Extract the [X, Y] coordinate from the center of the cell holding the provided text.  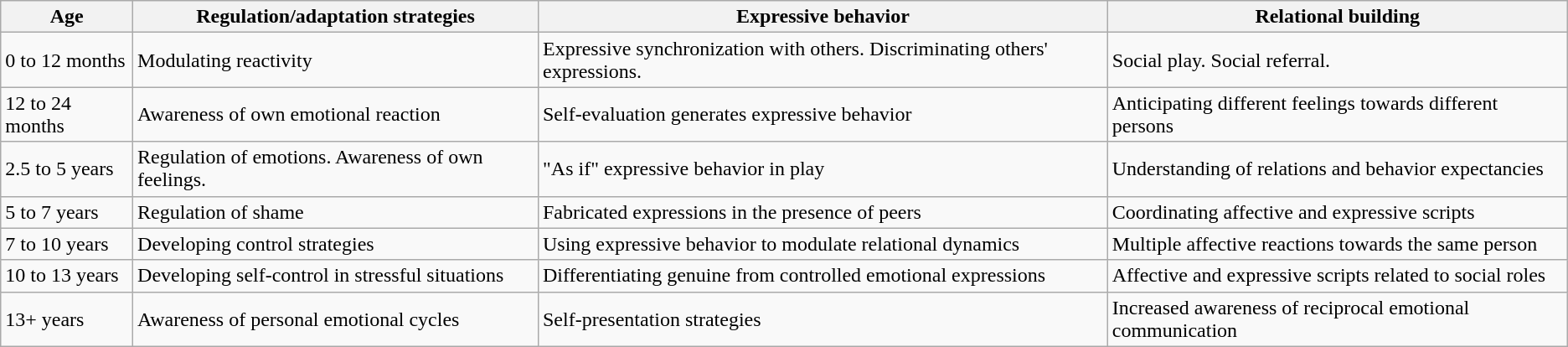
Self-presentation strategies [823, 319]
Regulation of shame [336, 212]
Awareness of own emotional reaction [336, 114]
Anticipating different feelings towards different persons [1337, 114]
Age [67, 17]
Social play. Social referral. [1337, 60]
13+ years [67, 319]
Awareness of personal emotional cycles [336, 319]
Modulating reactivity [336, 60]
Regulation/adaptation strategies [336, 17]
Developing self-control in stressful situations [336, 276]
Expressive synchronization with others. Discriminating others' expressions. [823, 60]
10 to 13 years [67, 276]
Developing control strategies [336, 244]
Affective and expressive scripts related to social roles [1337, 276]
Regulation of emotions. Awareness of own feelings. [336, 169]
2.5 to 5 years [67, 169]
Understanding of relations and behavior expectancies [1337, 169]
Using expressive behavior to modulate relational dynamics [823, 244]
Fabricated expressions in the presence of peers [823, 212]
Expressive behavior [823, 17]
5 to 7 years [67, 212]
12 to 24 months [67, 114]
Increased awareness of reciprocal emotional communication [1337, 319]
0 to 12 months [67, 60]
Relational building [1337, 17]
Differentiating genuine from controlled emotional expressions [823, 276]
"As if" expressive behavior in play [823, 169]
Multiple affective reactions towards the same person [1337, 244]
Coordinating affective and expressive scripts [1337, 212]
Self-evaluation generates expressive behavior [823, 114]
7 to 10 years [67, 244]
